Scan for the cell matching the given text and deliver its (X, Y) coordinate at center. 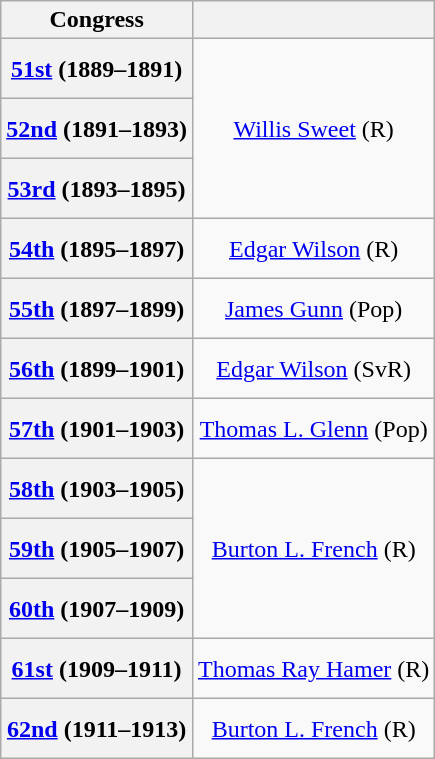
James Gunn (Pop) (313, 309)
61st (1909–1911) (97, 669)
51st (1889–1891) (97, 69)
55th (1897–1899) (97, 309)
52nd (1891–1893) (97, 129)
Congress (97, 20)
Edgar Wilson (R) (313, 249)
54th (1895–1897) (97, 249)
53rd (1893–1895) (97, 189)
Thomas L. Glenn (Pop) (313, 429)
57th (1901–1903) (97, 429)
62nd (1911–1913) (97, 729)
59th (1905–1907) (97, 549)
60th (1907–1909) (97, 609)
Thomas Ray Hamer (R) (313, 669)
56th (1899–1901) (97, 369)
Edgar Wilson (SvR) (313, 369)
Willis Sweet (R) (313, 129)
58th (1903–1905) (97, 489)
